Extract the (x, y) coordinate from the center of the cell holding the provided text.  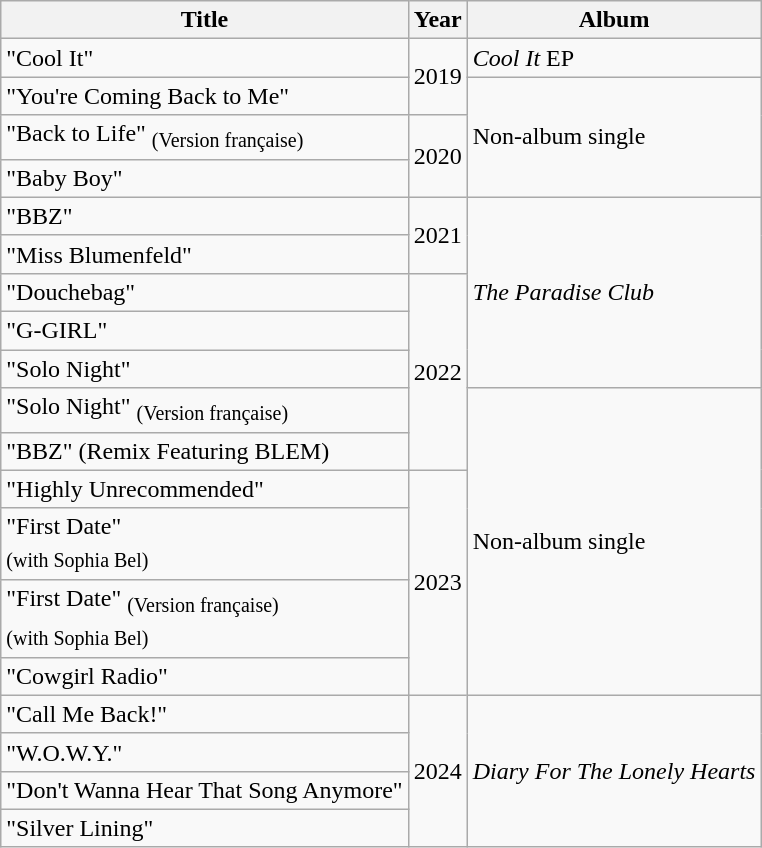
"BBZ" (204, 216)
"Cowgirl Radio" (204, 676)
"Baby Boy" (204, 178)
Cool It EP (614, 58)
Title (204, 20)
Diary For The Lonely Hearts (614, 771)
"First Date"(with Sophia Bel) (204, 544)
"Don't Wanna Hear That Song Anymore" (204, 790)
2019 (438, 77)
"Douchebag" (204, 292)
"Back to Life" (Version française) (204, 137)
Year (438, 20)
"Miss Blumenfeld" (204, 254)
2024 (438, 771)
Album (614, 20)
2020 (438, 156)
"Solo Night" (204, 369)
2021 (438, 235)
"W.O.W.Y." (204, 752)
"Solo Night" (Version française) (204, 410)
"BBZ" (Remix Featuring BLEM) (204, 451)
The Paradise Club (614, 292)
2022 (438, 372)
"You're Coming Back to Me" (204, 96)
"Cool It" (204, 58)
2023 (438, 582)
"Highly Unrecommended" (204, 489)
"Call Me Back!" (204, 714)
"Silver Lining" (204, 828)
"G-GIRL" (204, 331)
"First Date" (Version française)(with Sophia Bel) (204, 618)
